Return (x, y) of the center of cell containing provided text 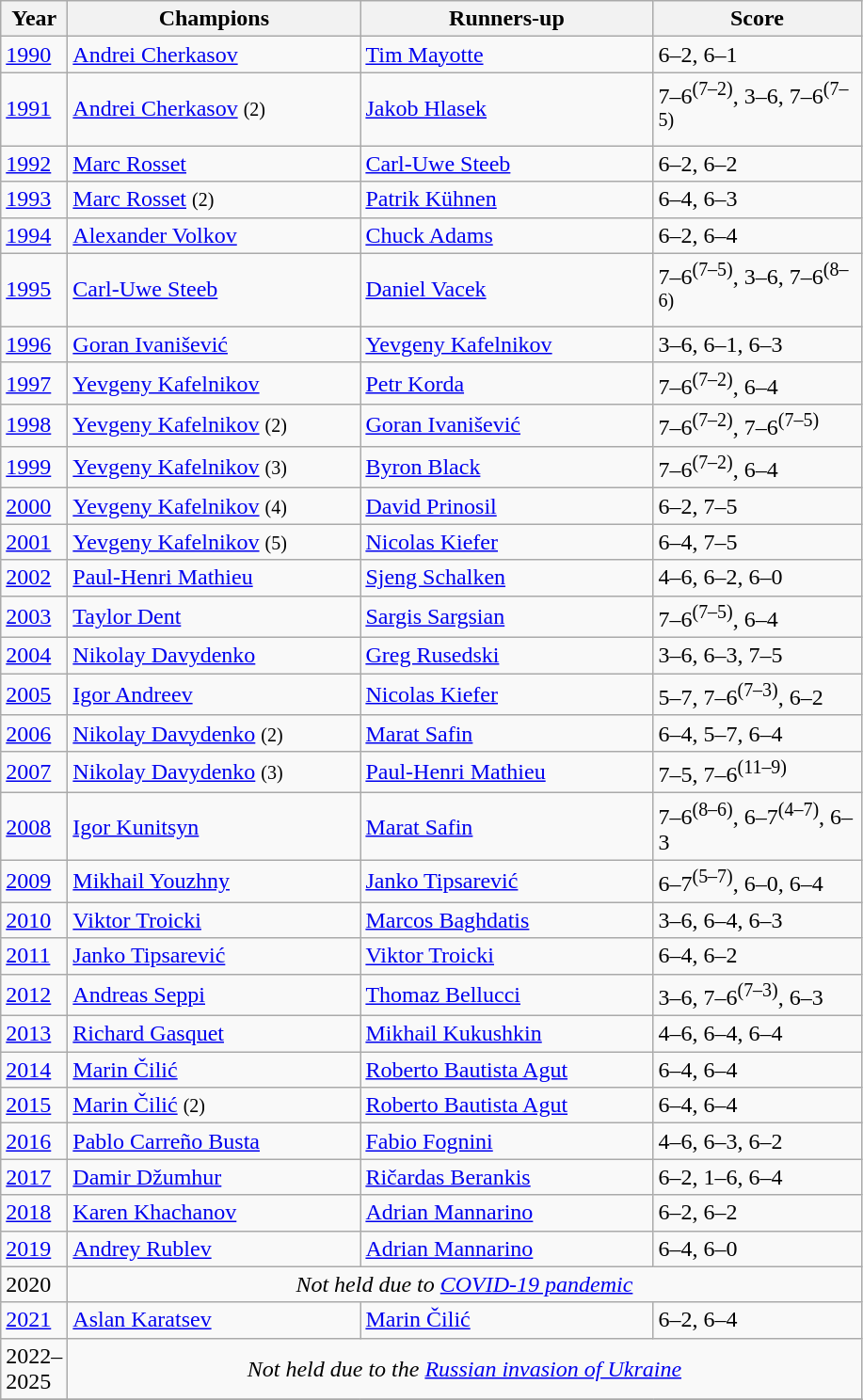
7–5, 7–6(11–9) (757, 772)
Andrey Rublev (215, 1249)
2003 (34, 617)
Sjeng Schalken (506, 578)
Marin Čilić (2) (215, 1106)
4–6, 6–4, 6–4 (757, 1034)
4–6, 6–3, 6–2 (757, 1141)
2007 (34, 772)
2005 (34, 694)
Runners-up (506, 19)
2020 (34, 1284)
6–4, 6–0 (757, 1249)
7–6(8–6), 6–7(4–7), 6–3 (757, 827)
2000 (34, 506)
7–6(7–2), 7–6(7–5) (757, 425)
Taylor Dent (215, 617)
Marc Rosset (215, 164)
Nikolay Davydenko (2) (215, 733)
Nikolay Davydenko (215, 656)
2009 (34, 881)
Champions (215, 19)
Daniel Vacek (506, 290)
2017 (34, 1177)
6–4, 5–7, 6–4 (757, 733)
2013 (34, 1034)
3–6, 6–1, 6–3 (757, 344)
Ričardas Berankis (506, 1177)
6–7(5–7), 6–0, 6–4 (757, 881)
7–6(7–5), 3–6, 7–6(8–6) (757, 290)
7–6(7–2), 3–6, 7–6(7–5) (757, 109)
2015 (34, 1106)
Yevgeny Kafelnikov (5) (215, 542)
Andrei Cherkasov (215, 55)
2002 (34, 578)
Yevgeny Kafelnikov (3) (215, 467)
2006 (34, 733)
Marcos Baghdatis (506, 920)
Pablo Carreño Busta (215, 1141)
1995 (34, 290)
2012 (34, 995)
4–6, 6–2, 6–0 (757, 578)
1996 (34, 344)
Karen Khachanov (215, 1213)
2001 (34, 542)
Score (757, 19)
5–7, 7–6(7–3), 6–2 (757, 694)
Tim Mayotte (506, 55)
2019 (34, 1249)
1992 (34, 164)
Damir Džumhur (215, 1177)
2018 (34, 1213)
2014 (34, 1070)
2022–2025 (34, 1368)
Aslan Karatsev (215, 1320)
2004 (34, 656)
Richard Gasquet (215, 1034)
2008 (34, 827)
3–6, 6–4, 6–3 (757, 920)
Patrik Kühnen (506, 199)
Year (34, 19)
Andreas Seppi (215, 995)
2021 (34, 1320)
2010 (34, 920)
1990 (34, 55)
2011 (34, 956)
Fabio Fognini (506, 1141)
1998 (34, 425)
David Prinosil (506, 506)
Andrei Cherkasov (2) (215, 109)
Igor Kunitsyn (215, 827)
Sargis Sargsian (506, 617)
Not held due to the Russian invasion of Ukraine (465, 1368)
Byron Black (506, 467)
Jakob Hlasek (506, 109)
Yevgeny Kafelnikov (4) (215, 506)
1991 (34, 109)
6–2, 7–5 (757, 506)
1993 (34, 199)
Alexander Volkov (215, 235)
6–4, 6–3 (757, 199)
6–2, 6–1 (757, 55)
3–6, 7–6(7–3), 6–3 (757, 995)
Petr Korda (506, 384)
6–4, 6–2 (757, 956)
2016 (34, 1141)
Nikolay Davydenko (3) (215, 772)
6–4, 7–5 (757, 542)
6–2, 1–6, 6–4 (757, 1177)
Not held due to COVID-19 pandemic (465, 1284)
3–6, 6–3, 7–5 (757, 656)
Mikhail Kukushkin (506, 1034)
1994 (34, 235)
Thomaz Bellucci (506, 995)
Yevgeny Kafelnikov (2) (215, 425)
Igor Andreev (215, 694)
1997 (34, 384)
1999 (34, 467)
Greg Rusedski (506, 656)
Chuck Adams (506, 235)
7–6(7–5), 6–4 (757, 617)
Mikhail Youzhny (215, 881)
Marc Rosset (2) (215, 199)
